Search for the cell housing the specified text and yield its (x, y) center coordinate. 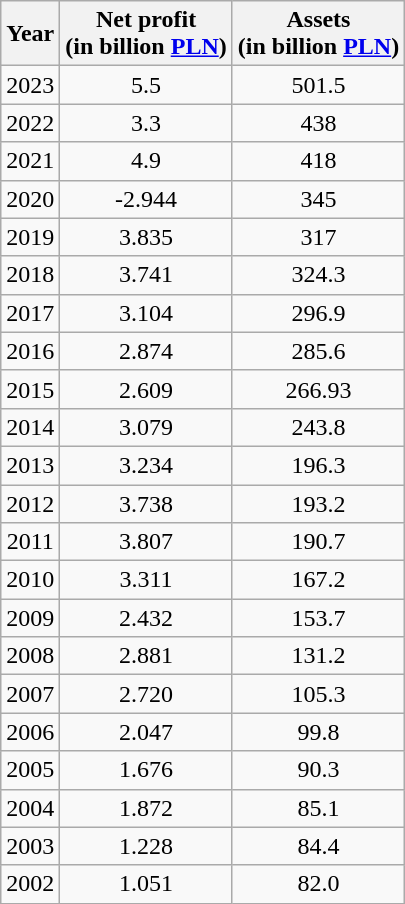
296.9 (318, 313)
2021 (30, 161)
2.874 (146, 351)
2013 (30, 465)
345 (318, 199)
85.1 (318, 808)
Net profit(in billion PLN) (146, 34)
243.8 (318, 427)
3.741 (146, 275)
2010 (30, 580)
5.5 (146, 85)
2011 (30, 542)
2.720 (146, 694)
3.3 (146, 123)
190.7 (318, 542)
105.3 (318, 694)
3.311 (146, 580)
1.051 (146, 884)
2007 (30, 694)
501.5 (318, 85)
82.0 (318, 884)
2.432 (146, 618)
2009 (30, 618)
2014 (30, 427)
2012 (30, 503)
90.3 (318, 770)
2003 (30, 846)
3.104 (146, 313)
2018 (30, 275)
2019 (30, 237)
3.835 (146, 237)
285.6 (318, 351)
2023 (30, 85)
2015 (30, 389)
2006 (30, 732)
2002 (30, 884)
2.609 (146, 389)
3.738 (146, 503)
196.3 (318, 465)
1.676 (146, 770)
2.881 (146, 656)
3.807 (146, 542)
317 (318, 237)
2008 (30, 656)
2004 (30, 808)
1.872 (146, 808)
4.9 (146, 161)
131.2 (318, 656)
418 (318, 161)
99.8 (318, 732)
153.7 (318, 618)
266.93 (318, 389)
-2.944 (146, 199)
2022 (30, 123)
2020 (30, 199)
2017 (30, 313)
Assets(in billion PLN) (318, 34)
193.2 (318, 503)
324.3 (318, 275)
2016 (30, 351)
Year (30, 34)
84.4 (318, 846)
167.2 (318, 580)
3.234 (146, 465)
2005 (30, 770)
3.079 (146, 427)
438 (318, 123)
1.228 (146, 846)
2.047 (146, 732)
